Return the (X, Y) coordinate for the center point of the cell that contains the specified text.  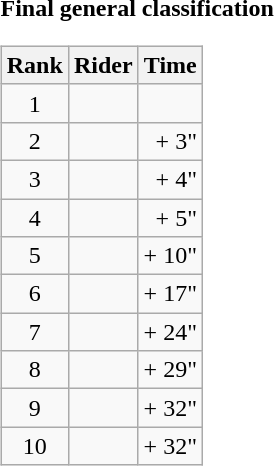
9 (34, 408)
Rider (103, 65)
+ 29" (170, 370)
Time (170, 65)
+ 3" (170, 141)
3 (34, 179)
5 (34, 256)
+ 10" (170, 256)
+ 4" (170, 179)
10 (34, 446)
+ 24" (170, 332)
Rank (34, 65)
+ 5" (170, 217)
+ 17" (170, 294)
8 (34, 370)
4 (34, 217)
7 (34, 332)
2 (34, 141)
6 (34, 294)
1 (34, 103)
